Provide the [X, Y] coordinate of the cell's center where the given text is located.  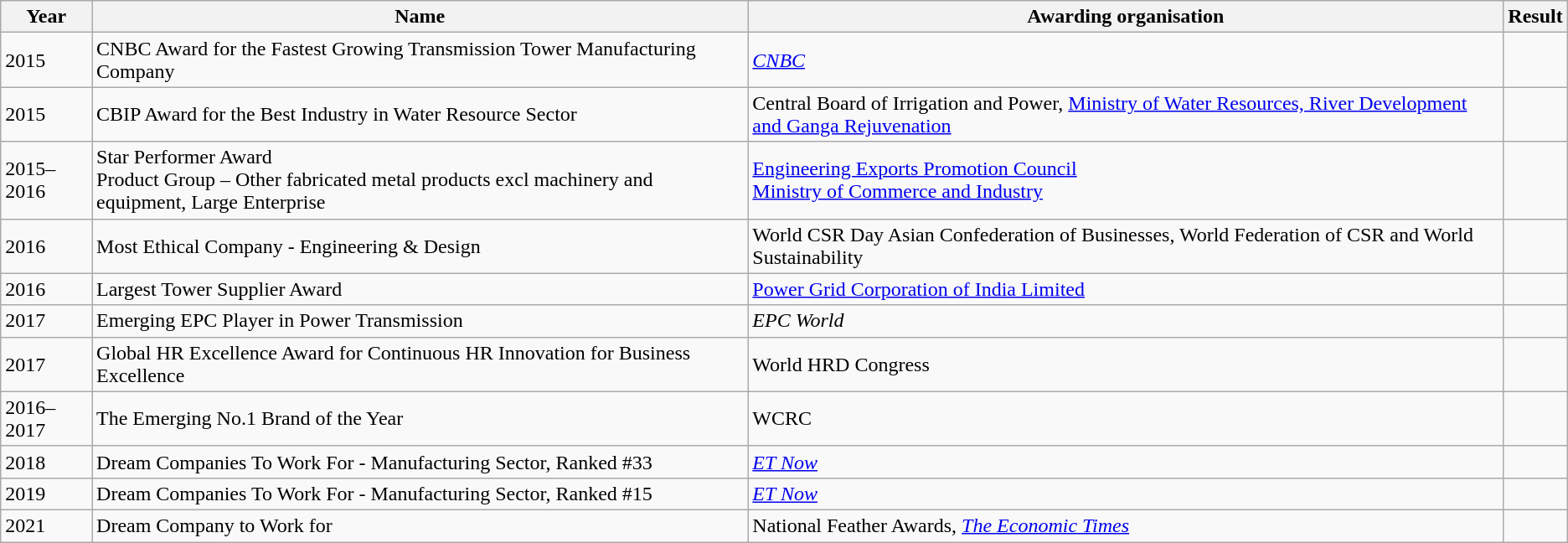
World CSR Day Asian Confederation of Businesses, World Federation of CSR and World Sustainability [1126, 246]
Dream Company to Work for [420, 525]
Power Grid Corporation of India Limited [1126, 289]
2021 [47, 525]
Dream Companies To Work For - Manufacturing Sector, Ranked #15 [420, 494]
WCRC [1126, 419]
Name [420, 17]
CNBC [1126, 60]
2016–2017 [47, 419]
2019 [47, 494]
2015–2016 [47, 180]
Emerging EPC Player in Power Transmission [420, 321]
Most Ethical Company - Engineering & Design [420, 246]
CBIP Award for the Best Industry in Water Resource Sector [420, 114]
National Feather Awards, The Economic Times [1126, 525]
The Emerging No.1 Brand of the Year [420, 419]
Awarding organisation [1126, 17]
2018 [47, 462]
Result [1535, 17]
Largest Tower Supplier Award [420, 289]
Central Board of Irrigation and Power, Ministry of Water Resources, River Development and Ganga Rejuvenation [1126, 114]
Year [47, 17]
World HRD Congress [1126, 364]
CNBC Award for the Fastest Growing Transmission Tower Manufacturing Company [420, 60]
Dream Companies To Work For - Manufacturing Sector, Ranked #33 [420, 462]
Global HR Excellence Award for Continuous HR Innovation for Business Excellence [420, 364]
EPC World [1126, 321]
Star Performer AwardProduct Group – Other fabricated metal products excl machinery and equipment, Large Enterprise [420, 180]
Engineering Exports Promotion CouncilMinistry of Commerce and Industry [1126, 180]
